Pinpoint the cell where the given text exists, returning its [x, y] midpoint coordinate. 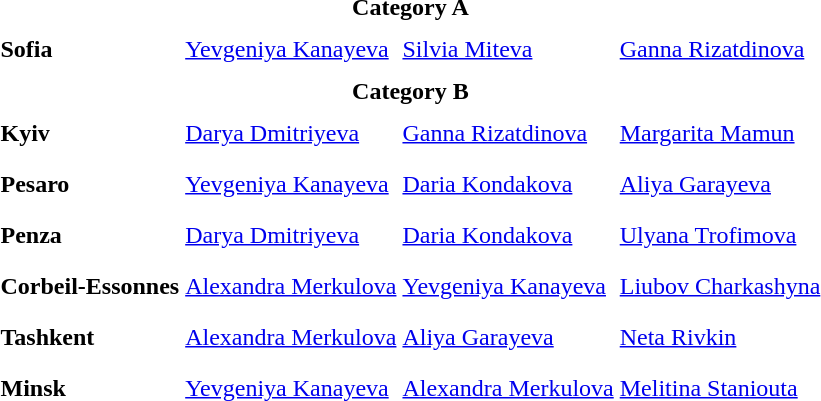
Aliya Garayeva [508, 337]
Silvia Miteva [508, 49]
Ganna Rizatdinova [508, 133]
